Output the [X, Y] coordinate of the center of the cell containing the given text.  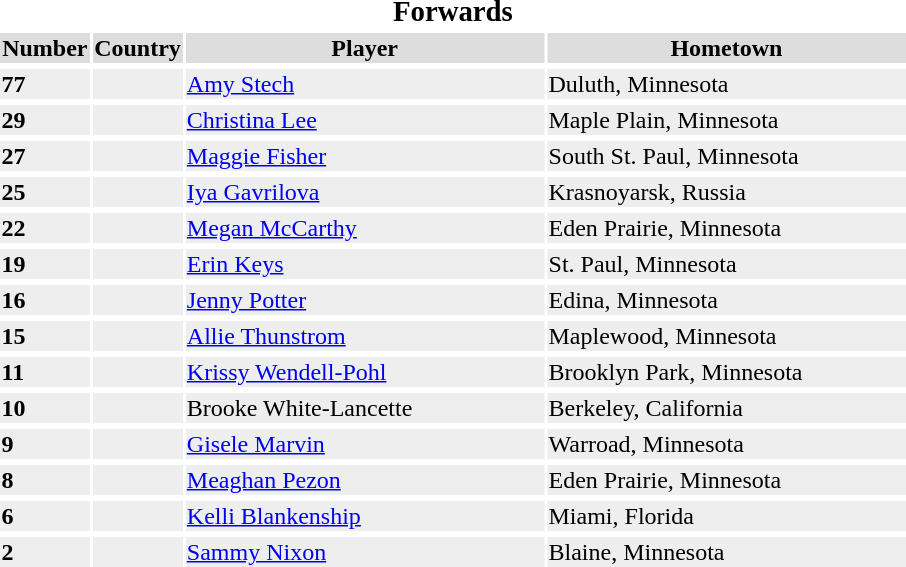
South St. Paul, Minnesota [726, 156]
Sammy Nixon [364, 552]
Berkeley, California [726, 408]
Krasnoyarsk, Russia [726, 192]
Brooke White-Lancette [364, 408]
Miami, Florida [726, 516]
Allie Thunstrom [364, 336]
Erin Keys [364, 264]
Christina Lee [364, 120]
11 [45, 372]
Amy Stech [364, 84]
Kelli Blankenship [364, 516]
77 [45, 84]
Duluth, Minnesota [726, 84]
Edina, Minnesota [726, 300]
Meaghan Pezon [364, 480]
27 [45, 156]
29 [45, 120]
Maggie Fisher [364, 156]
Krissy Wendell-Pohl [364, 372]
Maple Plain, Minnesota [726, 120]
Hometown [726, 48]
25 [45, 192]
Maplewood, Minnesota [726, 336]
Country [138, 48]
2 [45, 552]
10 [45, 408]
Gisele Marvin [364, 444]
16 [45, 300]
Player [364, 48]
Iya Gavrilova [364, 192]
Brooklyn Park, Minnesota [726, 372]
Number [45, 48]
9 [45, 444]
6 [45, 516]
Blaine, Minnesota [726, 552]
St. Paul, Minnesota [726, 264]
22 [45, 228]
Warroad, Minnesota [726, 444]
15 [45, 336]
8 [45, 480]
Megan McCarthy [364, 228]
Jenny Potter [364, 300]
19 [45, 264]
